Determine the (x, y) coordinate at the center of the cell enclosing the given text.  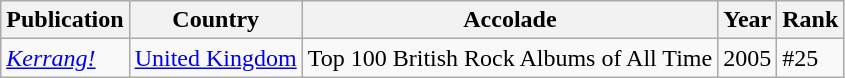
#25 (810, 58)
Country (216, 20)
Publication (65, 20)
Accolade (510, 20)
Year (748, 20)
Kerrang! (65, 58)
United Kingdom (216, 58)
Rank (810, 20)
Top 100 British Rock Albums of All Time (510, 58)
2005 (748, 58)
